Extract the (X, Y) coordinate from the center of the cell holding the provided text.  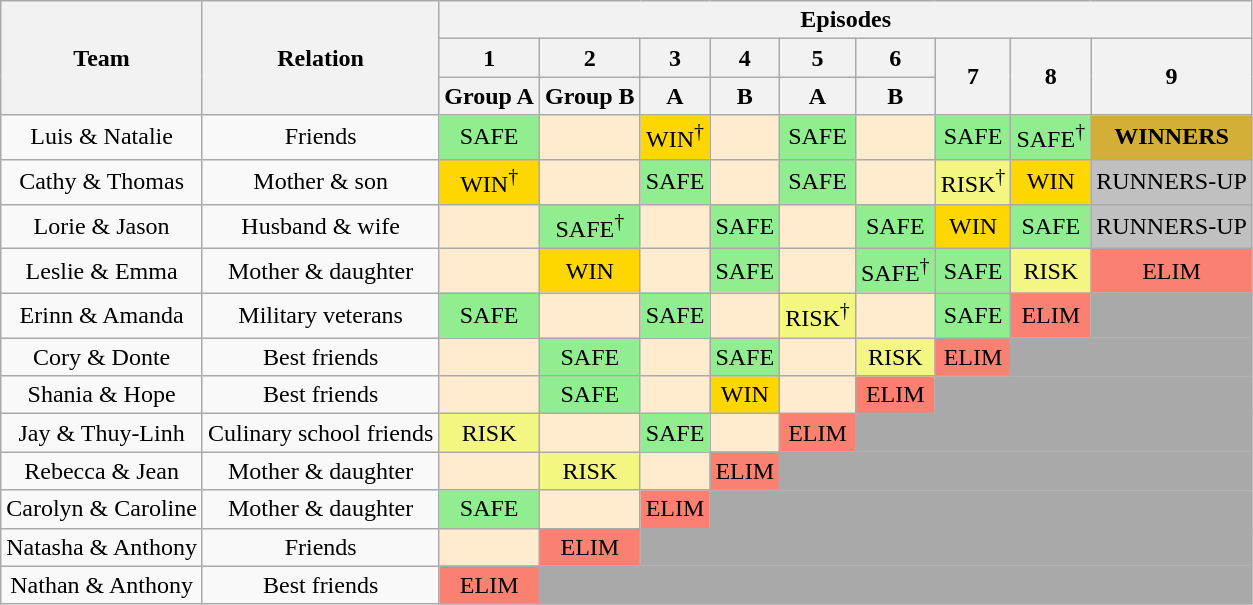
Leslie & Emma (102, 272)
WINNERS (1172, 138)
Natasha & Anthony (102, 547)
Lorie & Jason (102, 226)
8 (1051, 77)
Husband & wife (320, 226)
9 (1172, 77)
Group A (490, 96)
Shania & Hope (102, 395)
5 (818, 58)
Military veterans (320, 316)
Team (102, 58)
Cathy & Thomas (102, 182)
7 (973, 77)
1 (490, 58)
Nathan & Anthony (102, 585)
Erinn & Amanda (102, 316)
Rebecca & Jean (102, 471)
Culinary school friends (320, 433)
Mother & son (320, 182)
Episodes (846, 20)
Cory & Donte (102, 357)
6 (895, 58)
3 (675, 58)
Relation (320, 58)
4 (745, 58)
Group B (590, 96)
Carolyn & Caroline (102, 509)
Jay & Thuy-Linh (102, 433)
2 (590, 58)
Luis & Natalie (102, 138)
